Identify which cell holds the provided text, then report its (X, Y) central coordinate. 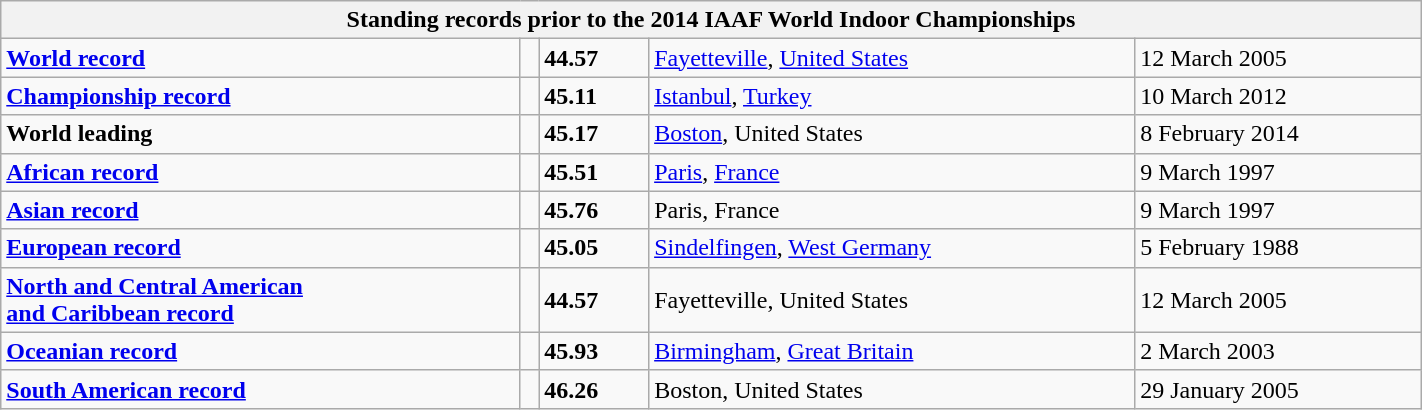
African record (260, 172)
8 February 2014 (1278, 134)
45.93 (594, 351)
2 March 2003 (1278, 351)
Birmingham, Great Britain (892, 351)
South American record (260, 389)
World leading (260, 134)
45.76 (594, 210)
Sindelfingen, West Germany (892, 248)
45.51 (594, 172)
10 March 2012 (1278, 96)
European record (260, 248)
Championship record (260, 96)
46.26 (594, 389)
29 January 2005 (1278, 389)
Istanbul, Turkey (892, 96)
Asian record (260, 210)
World record (260, 58)
45.17 (594, 134)
45.11 (594, 96)
North and Central American and Caribbean record (260, 300)
5 February 1988 (1278, 248)
45.05 (594, 248)
Standing records prior to the 2014 IAAF World Indoor Championships (711, 20)
Oceanian record (260, 351)
